Pinpoint the cell where the given text exists, returning its [x, y] midpoint coordinate. 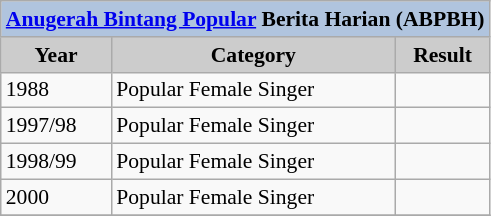
Anugerah Bintang Popular Berita Harian (ABPBH) [246, 19]
Category [253, 55]
1988 [56, 90]
2000 [56, 197]
1997/98 [56, 126]
Result [442, 55]
Year [56, 55]
1998/99 [56, 162]
